Detect which cell encompasses the target text, then output its [x, y] center coordinate. 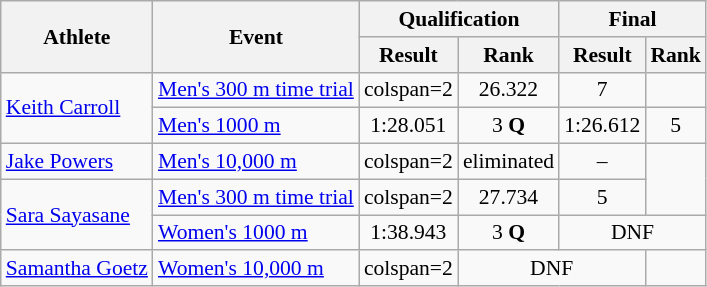
Men's 10,000 m [256, 162]
Qualification [459, 19]
eliminated [508, 162]
Women's 1000 m [256, 233]
Jake Powers [77, 162]
Event [256, 36]
Athlete [77, 36]
Samantha Goetz [77, 269]
Final [632, 19]
26.322 [508, 90]
7 [602, 90]
Sara Sayasane [77, 214]
Women's 10,000 m [256, 269]
1:38.943 [408, 233]
1:26.612 [602, 126]
Men's 1000 m [256, 126]
1:28.051 [408, 126]
27.734 [508, 197]
Keith Carroll [77, 108]
– [602, 162]
